From the cell containing the given text, extract its center point as (x, y) coordinate. 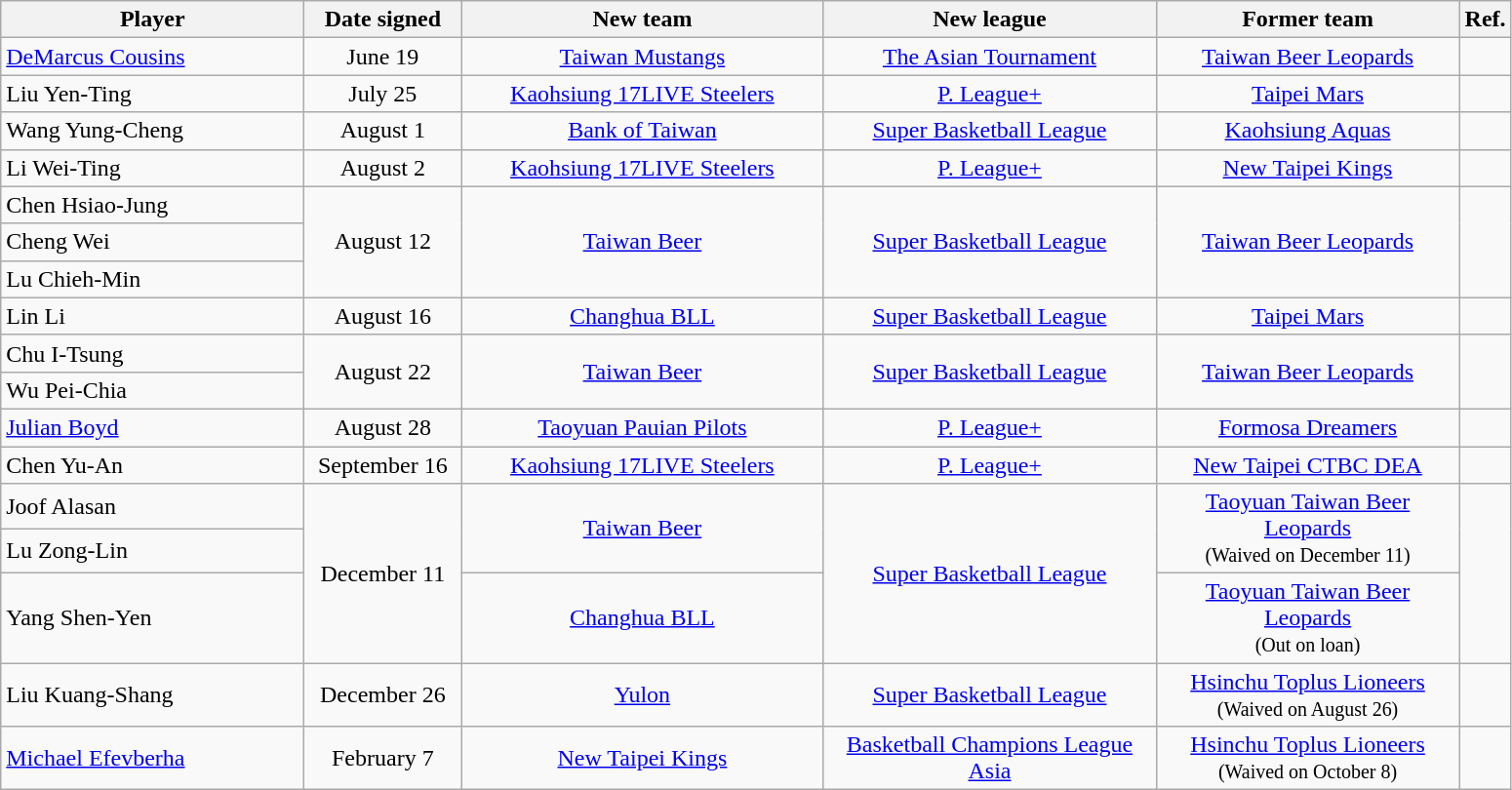
August 2 (382, 168)
Ref. (1485, 20)
Liu Kuang-Shang (152, 694)
Taoyuan Taiwan Beer Leopards(Out on loan) (1307, 618)
Yang Shen-Yen (152, 618)
New Taipei CTBC DEA (1307, 465)
Cheng Wei (152, 242)
Taoyuan Pauian Pilots (642, 427)
August 12 (382, 242)
Chen Yu-An (152, 465)
Formosa Dreamers (1307, 427)
Taoyuan Taiwan Beer Leopards(Waived on December 11) (1307, 529)
Joof Alasan (152, 506)
December 11 (382, 573)
DeMarcus Cousins (152, 57)
Player (152, 20)
Date signed (382, 20)
June 19 (382, 57)
August 1 (382, 131)
Chu I-Tsung (152, 353)
December 26 (382, 694)
Michael Efevberha (152, 759)
August 28 (382, 427)
The Asian Tournament (989, 57)
Liu Yen-Ting (152, 94)
February 7 (382, 759)
September 16 (382, 465)
New team (642, 20)
Lin Li (152, 316)
Hsinchu Toplus Lioneers(Waived on August 26) (1307, 694)
August 22 (382, 372)
Chen Hsiao-Jung (152, 205)
August 16 (382, 316)
Bank of Taiwan (642, 131)
Kaohsiung Aquas (1307, 131)
Hsinchu Toplus Lioneers(Waived on October 8) (1307, 759)
Former team (1307, 20)
Yulon (642, 694)
Basketball Champions League Asia (989, 759)
Lu Zong-Lin (152, 551)
New league (989, 20)
Li Wei-Ting (152, 168)
Wu Pei-Chia (152, 390)
Lu Chieh-Min (152, 279)
Wang Yung-Cheng (152, 131)
July 25 (382, 94)
Taiwan Mustangs (642, 57)
Julian Boyd (152, 427)
